Return the [X, Y] coordinate for the center point of the cell that contains the specified text.  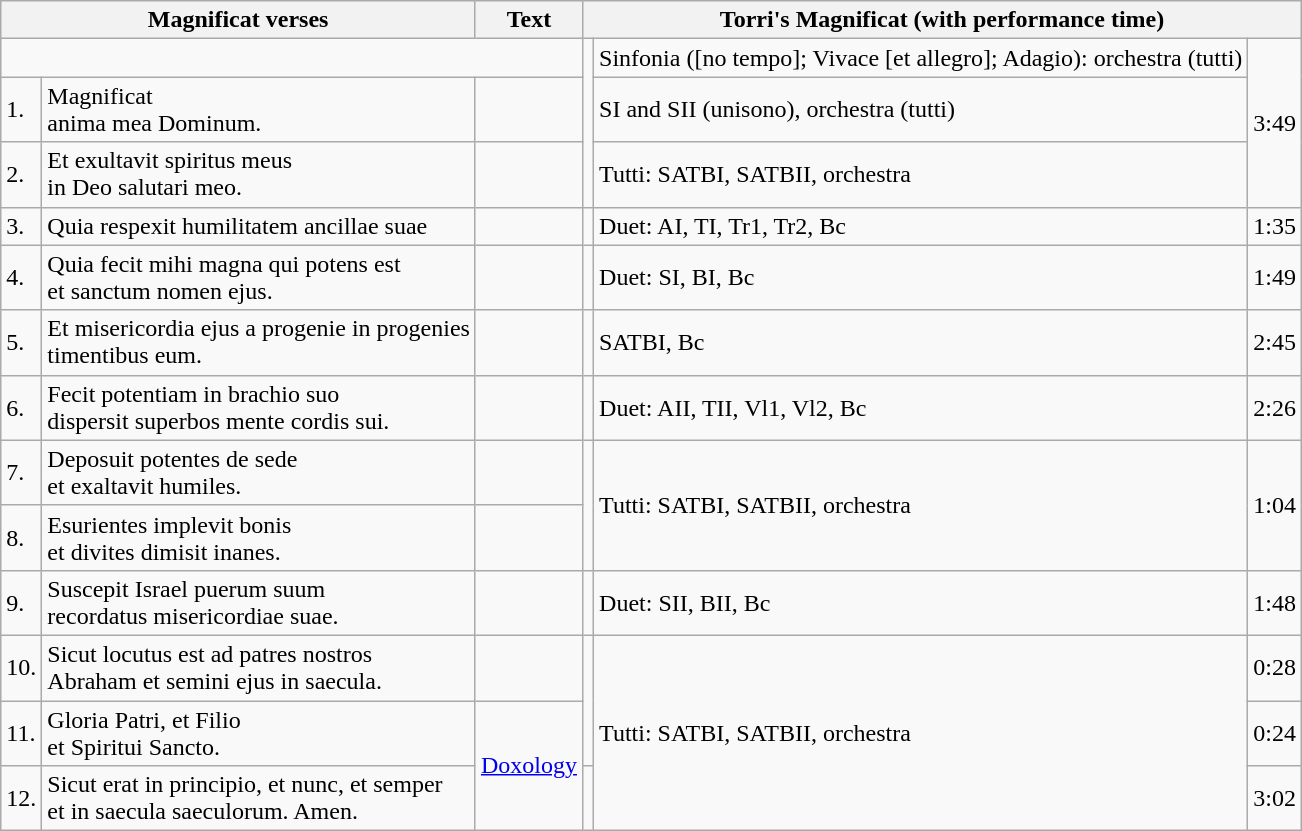
Et misericordia ejus a progenie in progeniestimentibus eum. [259, 342]
1:35 [1275, 226]
7. [22, 472]
4. [22, 278]
SATBI, Bc [921, 342]
0:24 [1275, 732]
6. [22, 408]
Magnificatanima mea Dominum. [259, 110]
Quia respexit humilitatem ancillae suae [259, 226]
0:28 [1275, 668]
1:48 [1275, 602]
1. [22, 110]
Duet: SI, BI, Bc [921, 278]
2. [22, 174]
Quia fecit mihi magna qui potens estet sanctum nomen ejus. [259, 278]
Sinfonia ([no tempo]; Vivace [et allegro]; Adagio): orchestra (tutti) [921, 58]
Et exultavit spiritus meusin Deo salutari meo. [259, 174]
Suscepit Israel puerum suumrecordatus misericordiae suae. [259, 602]
SI and SII (unisono), orchestra (tutti) [921, 110]
10. [22, 668]
Magnificat verses [238, 20]
Sicut erat in principio, et nunc, et semperet in saecula saeculorum. Amen. [259, 798]
3. [22, 226]
Duet: AI, TI, Tr1, Tr2, Bc [921, 226]
1:04 [1275, 505]
11. [22, 732]
2:45 [1275, 342]
3:02 [1275, 798]
Duet: SII, BII, Bc [921, 602]
Torri's Magnificat (with performance time) [942, 20]
Text [528, 20]
Fecit potentiam in brachio suodispersit superbos mente cordis sui. [259, 408]
5. [22, 342]
Doxology [528, 765]
1:49 [1275, 278]
3:49 [1275, 123]
Gloria Patri, et Filioet Spiritui Sancto. [259, 732]
12. [22, 798]
Deposuit potentes de sedeet exaltavit humiles. [259, 472]
2:26 [1275, 408]
8. [22, 538]
9. [22, 602]
Sicut locutus est ad patres nostrosAbraham et semini ejus in saecula. [259, 668]
Duet: AII, TII, Vl1, Vl2, Bc [921, 408]
Esurientes implevit boniset divites dimisit inanes. [259, 538]
